Pinpoint the cell where the given text exists, returning its [X, Y] midpoint coordinate. 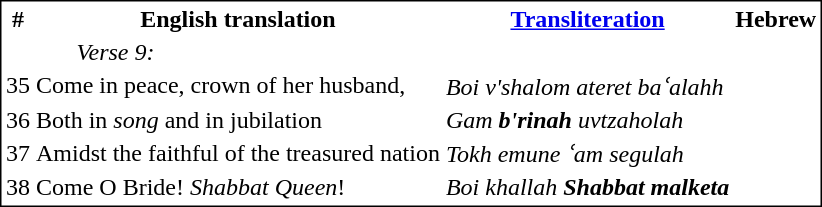
Boi v'shalom ateret baʿalahh [587, 86]
Gam b'rinah uvtzaholah [587, 120]
37 [18, 154]
Come in peace, crown of her husband, [238, 86]
Verse 9: [410, 53]
Hebrew [776, 19]
36 [18, 120]
38 [18, 187]
Tokh emune ʿam segulah [587, 154]
Both in song and in jubilation [238, 120]
Amidst the faithful of the treasured nation [238, 154]
Transliteration [587, 19]
35 [18, 86]
Come O Bride! Shabbat Queen! [238, 187]
English translation [238, 19]
Boi khallah Shabbat malketa [587, 187]
# [18, 19]
